Detect which cell encompasses the target text, then output its (X, Y) center coordinate. 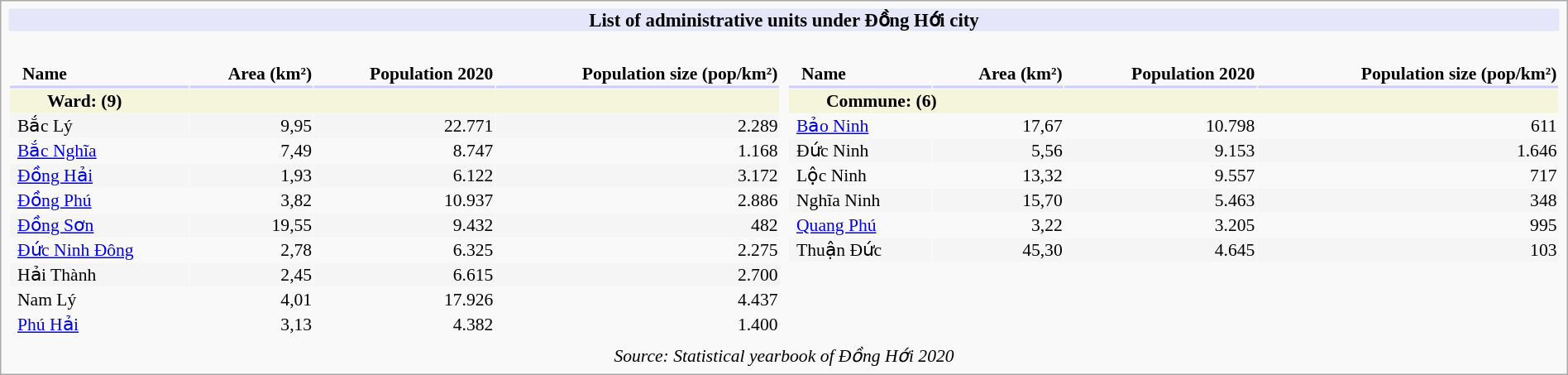
1.646 (1408, 151)
45,30 (998, 250)
2.289 (637, 126)
7,49 (251, 151)
Đồng Hải (99, 175)
Đức Ninh (860, 151)
22.771 (404, 126)
Ward: (9) (394, 101)
Bảo Ninh (860, 126)
Nam Lý (99, 300)
482 (637, 225)
10.937 (404, 200)
10.798 (1161, 126)
9.432 (404, 225)
15,70 (998, 200)
Quang Phú (860, 225)
2.886 (637, 200)
13,32 (998, 175)
8.747 (404, 151)
Nghĩa Ninh (860, 200)
5,56 (998, 151)
103 (1408, 250)
Đức Ninh Đông (99, 250)
Bắc Nghĩa (99, 151)
17,67 (998, 126)
17.926 (404, 300)
Thuận Đức (860, 250)
3,22 (998, 225)
4,01 (251, 300)
4.437 (637, 300)
9,95 (251, 126)
3,82 (251, 200)
9.153 (1161, 151)
995 (1408, 225)
611 (1408, 126)
3,13 (251, 325)
19,55 (251, 225)
4.645 (1161, 250)
Bắc Lý (99, 126)
3.205 (1161, 225)
3.172 (637, 175)
6.122 (404, 175)
2.700 (637, 275)
348 (1408, 200)
4.382 (404, 325)
Lộc Ninh (860, 175)
6.325 (404, 250)
717 (1408, 175)
Commune: (6) (1174, 101)
Hải Thành (99, 275)
2,45 (251, 275)
Đồng Phú (99, 200)
9.557 (1161, 175)
1,93 (251, 175)
1.168 (637, 151)
2,78 (251, 250)
6.615 (404, 275)
2.275 (637, 250)
List of administrative units under Đồng Hới city (784, 20)
Source: Statistical yearbook of Đồng Hới 2020 (784, 356)
Đồng Sơn (99, 225)
5.463 (1161, 200)
1.400 (637, 325)
Phú Hải (99, 325)
